Scan for the cell matching the given text and deliver its [X, Y] coordinate at center. 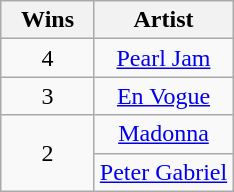
Artist [163, 20]
Wins [48, 20]
Madonna [163, 134]
2 [48, 153]
En Vogue [163, 96]
3 [48, 96]
4 [48, 58]
Pearl Jam [163, 58]
Peter Gabriel [163, 172]
